Return the (x, y) coordinate for the center point of the cell that contains the specified text.  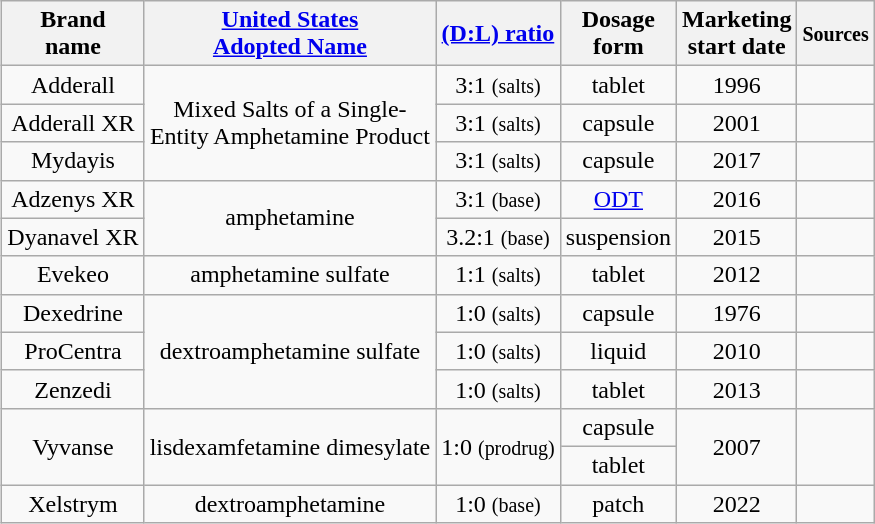
1:1 (salts) (498, 275)
2007 (737, 446)
Mydayis (73, 161)
Sources (836, 34)
dextroamphetamine (290, 503)
Mixed Salts of a Single-Entity Amphetamine Product (290, 123)
United StatesAdopted Name (290, 34)
dextroamphetamine sulfate (290, 351)
Adderall XR (73, 123)
Brandname (73, 34)
1:0 (base) (498, 503)
Evekeo (73, 275)
Dyanavel XR (73, 237)
liquid (618, 351)
Vyvanse (73, 446)
(D:L) ratio (498, 34)
1976 (737, 313)
patch (618, 503)
Zenzedi (73, 389)
Adzenys XR (73, 199)
2010 (737, 351)
2017 (737, 161)
amphetamine (290, 218)
Dosageform (618, 34)
Marketingstart date (737, 34)
1996 (737, 85)
2013 (737, 389)
lisdexamfetamine dimesylate (290, 446)
ProCentra (73, 351)
ODT (618, 199)
2015 (737, 237)
2012 (737, 275)
2016 (737, 199)
Dexedrine (73, 313)
Adderall (73, 85)
1:0 (prodrug) (498, 446)
3.2:1 (base) (498, 237)
2022 (737, 503)
2001 (737, 123)
amphetamine sulfate (290, 275)
Xelstrym (73, 503)
3:1 (base) (498, 199)
suspension (618, 237)
